Identify which cell holds the provided text, then report its [X, Y] central coordinate. 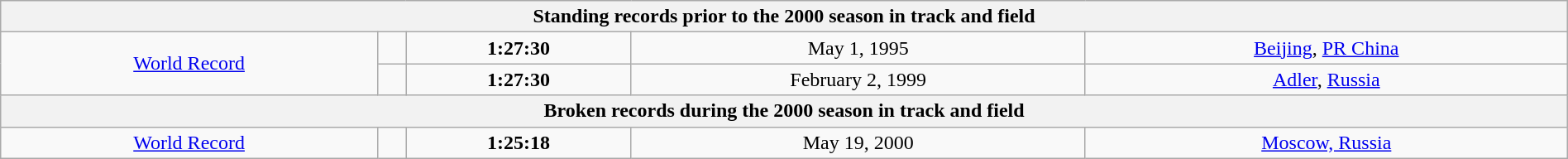
May 1, 1995 [858, 48]
1:25:18 [519, 142]
February 2, 1999 [858, 79]
Moscow, Russia [1327, 142]
Standing records prior to the 2000 season in track and field [784, 17]
Broken records during the 2000 season in track and field [784, 111]
Adler, Russia [1327, 79]
Beijing, PR China [1327, 48]
May 19, 2000 [858, 142]
